Provide the (X, Y) coordinate of the cell's center where the given text is located.  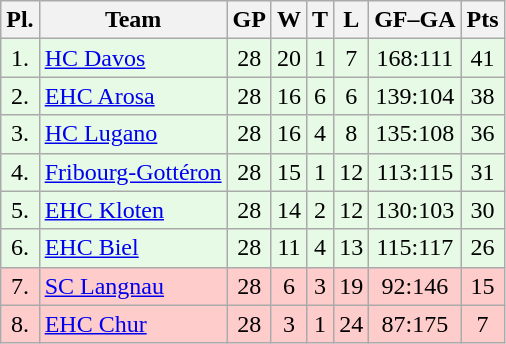
Pts (482, 20)
168:111 (415, 58)
24 (352, 324)
36 (482, 134)
38 (482, 96)
8. (20, 324)
W (288, 20)
113:115 (415, 172)
92:146 (415, 286)
HC Davos (133, 58)
EHC Biel (133, 248)
1. (20, 58)
4. (20, 172)
115:117 (415, 248)
19 (352, 286)
20 (288, 58)
GF–GA (415, 20)
30 (482, 210)
Team (133, 20)
41 (482, 58)
EHC Chur (133, 324)
EHC Kloten (133, 210)
3. (20, 134)
5. (20, 210)
11 (288, 248)
6. (20, 248)
31 (482, 172)
139:104 (415, 96)
130:103 (415, 210)
13 (352, 248)
14 (288, 210)
EHC Arosa (133, 96)
L (352, 20)
Pl. (20, 20)
8 (352, 134)
7. (20, 286)
HC Lugano (133, 134)
26 (482, 248)
SC Langnau (133, 286)
2 (320, 210)
87:175 (415, 324)
GP (249, 20)
2. (20, 96)
T (320, 20)
Fribourg-Gottéron (133, 172)
135:108 (415, 134)
